Return the (X, Y) coordinate for the center point of the cell that contains the specified text.  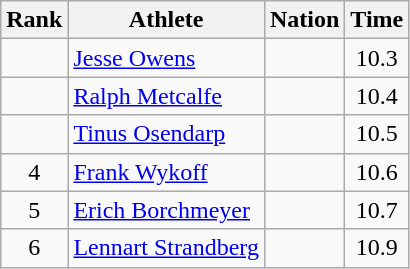
4 (34, 172)
Erich Borchmeyer (166, 210)
Tinus Osendarp (166, 134)
10.5 (377, 134)
Jesse Owens (166, 58)
10.4 (377, 96)
10.3 (377, 58)
Rank (34, 20)
5 (34, 210)
Nation (304, 20)
Athlete (166, 20)
Time (377, 20)
6 (34, 248)
Ralph Metcalfe (166, 96)
10.9 (377, 248)
10.7 (377, 210)
Frank Wykoff (166, 172)
10.6 (377, 172)
Lennart Strandberg (166, 248)
